Extract the [x, y] coordinate from the center of the cell holding the provided text.  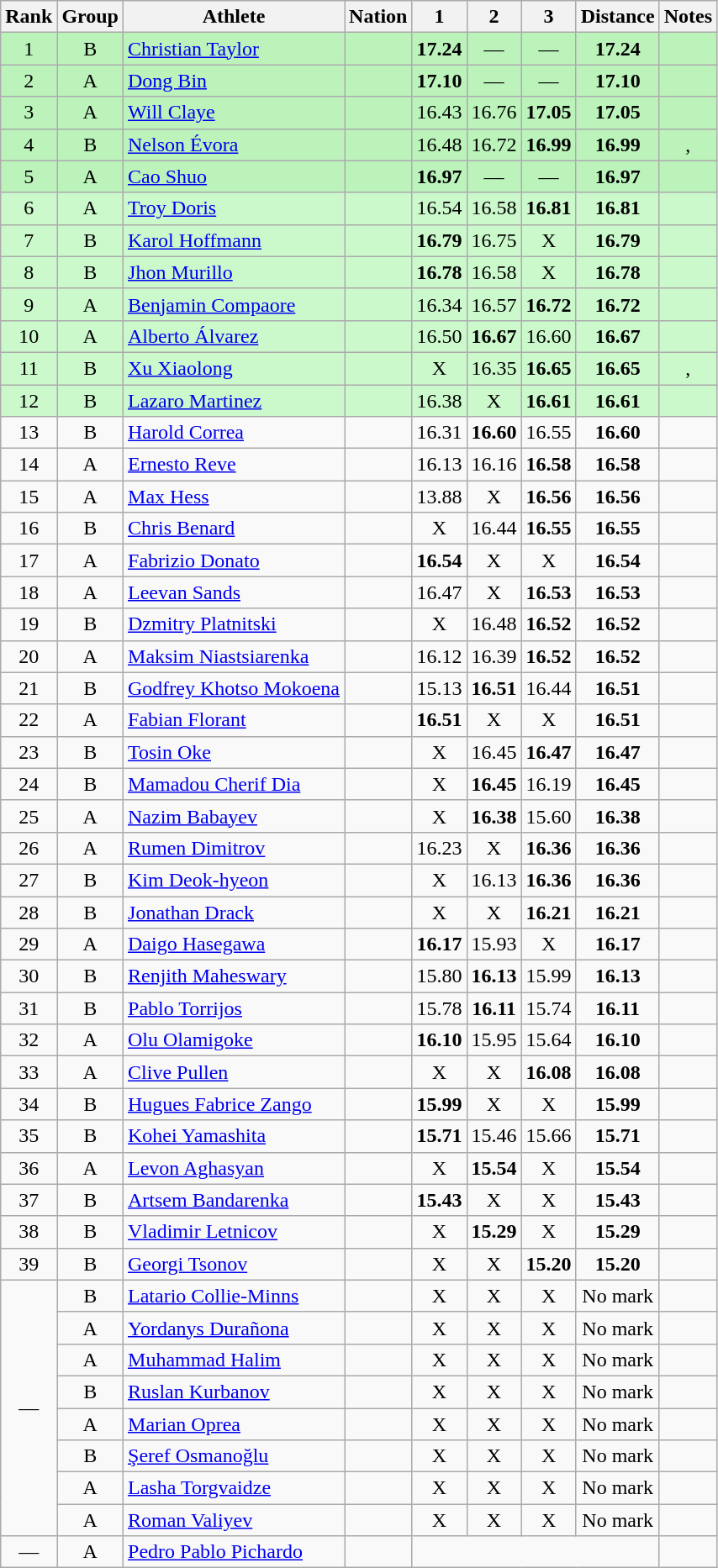
15.66 [548, 1136]
15.78 [439, 1008]
34 [29, 1104]
24 [29, 784]
Artsem Bandarenka [234, 1200]
Nelson Évora [234, 145]
23 [29, 752]
18 [29, 592]
Nation [378, 17]
Kim Deok-hyeon [234, 880]
15.46 [494, 1136]
Pedro Pablo Pichardo [234, 1552]
16.23 [439, 848]
37 [29, 1200]
Fabrizio Donato [234, 560]
Karol Hoffmann [234, 240]
16.50 [439, 336]
Harold Correa [234, 433]
Latario Collie-Minns [234, 1296]
Troy Doris [234, 208]
Ernesto Reve [234, 465]
Mamadou Cherif Dia [234, 784]
Olu Olamigoke [234, 1040]
4 [29, 145]
Jonathan Drack [234, 912]
15.60 [548, 816]
Levon Aghasyan [234, 1168]
Distance [617, 17]
Fabian Florant [234, 720]
38 [29, 1232]
15.64 [548, 1040]
12 [29, 401]
Will Claye [234, 113]
Hugues Fabrice Zango [234, 1104]
22 [29, 720]
Lazaro Martinez [234, 401]
19 [29, 624]
Chris Benard [234, 529]
16 [29, 529]
13.88 [439, 497]
Tosin Oke [234, 752]
16.43 [439, 113]
28 [29, 912]
16.31 [439, 433]
39 [29, 1264]
16.34 [439, 304]
Cao Shuo [234, 176]
13 [29, 433]
15.80 [439, 976]
8 [29, 272]
11 [29, 368]
Marian Oprea [234, 1424]
16.19 [548, 784]
29 [29, 944]
36 [29, 1168]
Daigo Hasegawa [234, 944]
Rumen Dimitrov [234, 848]
16.57 [494, 304]
26 [29, 848]
Dzmitry Platnitski [234, 624]
Xu Xiaolong [234, 368]
15.74 [548, 1008]
Yordanys Durañona [234, 1328]
Muhammad Halim [234, 1360]
Christian Taylor [234, 49]
Rank [29, 17]
7 [29, 240]
15.95 [494, 1040]
32 [29, 1040]
21 [29, 688]
Roman Valiyev [234, 1520]
Max Hess [234, 497]
33 [29, 1072]
14 [29, 465]
Jhon Murillo [234, 272]
Benjamin Compaore [234, 304]
30 [29, 976]
Dong Bin [234, 81]
Notes [688, 17]
9 [29, 304]
20 [29, 656]
Pablo Torrijos [234, 1008]
Vladimir Letnicov [234, 1232]
Leevan Sands [234, 592]
16.35 [494, 368]
16.16 [494, 465]
16.76 [494, 113]
6 [29, 208]
17 [29, 560]
Maksim Niastsiarenka [234, 656]
Group [91, 17]
Nazim Babayev [234, 816]
5 [29, 176]
Godfrey Khotso Mokoena [234, 688]
Alberto Álvarez [234, 336]
15.93 [494, 944]
16.12 [439, 656]
Georgi Tsonov [234, 1264]
25 [29, 816]
Lasha Torgvaidze [234, 1488]
31 [29, 1008]
10 [29, 336]
Ruslan Kurbanov [234, 1392]
Clive Pullen [234, 1072]
15 [29, 497]
Şeref Osmanoğlu [234, 1456]
27 [29, 880]
Kohei Yamashita [234, 1136]
35 [29, 1136]
15.13 [439, 688]
16.75 [494, 240]
Athlete [234, 17]
Renjith Maheswary [234, 976]
16.39 [494, 656]
